Output the (x, y) coordinate of the center of the cell containing the given text.  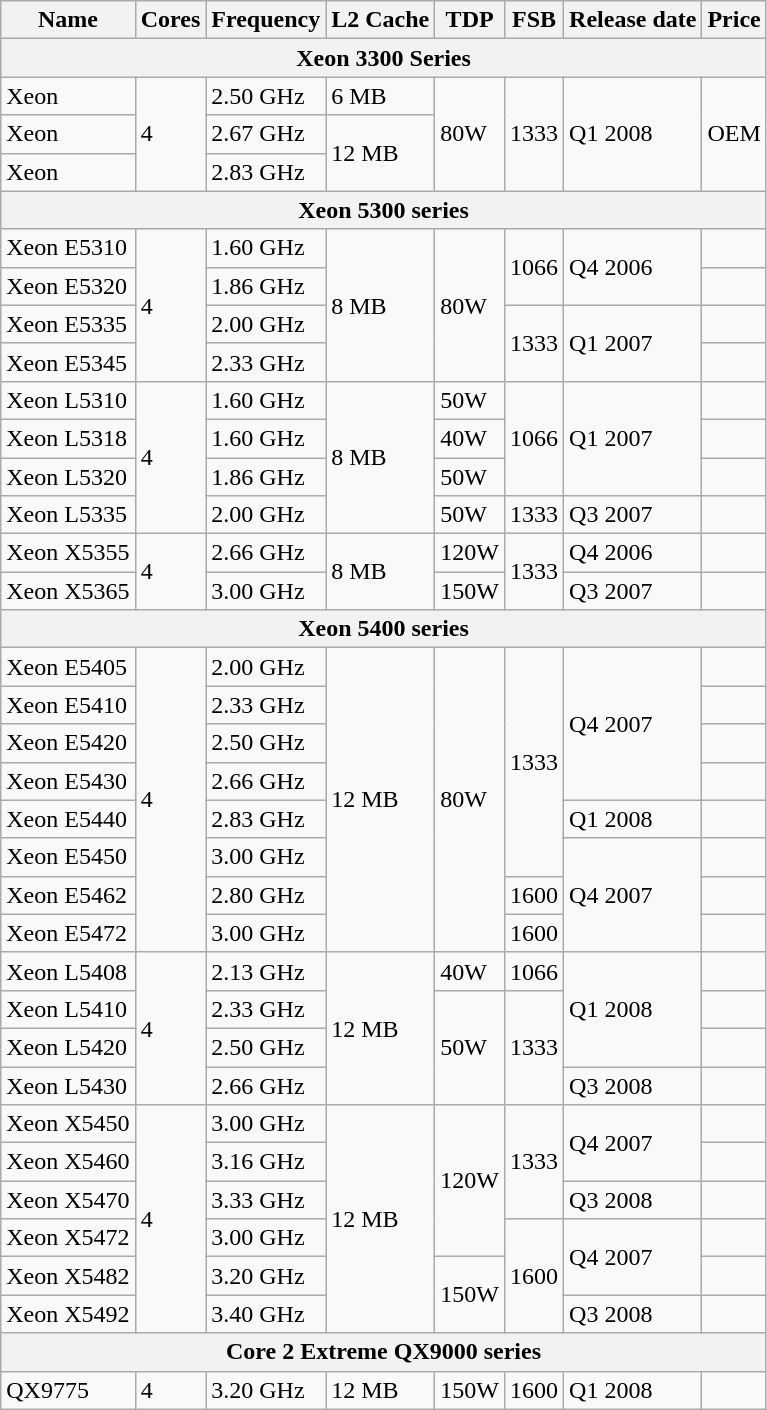
Xeon L5335 (68, 515)
Xeon E5335 (68, 324)
Xeon X5450 (68, 1124)
Price (734, 20)
Name (68, 20)
Xeon L5318 (68, 438)
Xeon E5410 (68, 705)
Xeon 3300 Series (384, 58)
Xeon X5470 (68, 1200)
2.67 GHz (266, 134)
Xeon E5420 (68, 743)
Xeon E5430 (68, 781)
Xeon X5355 (68, 553)
Xeon X5365 (68, 591)
Xeon E5310 (68, 248)
Xeon E5440 (68, 819)
3.33 GHz (266, 1200)
3.40 GHz (266, 1314)
Xeon 5300 series (384, 210)
Xeon L5420 (68, 1047)
2.80 GHz (266, 895)
Xeon 5400 series (384, 629)
Xeon L5310 (68, 400)
Xeon E5345 (68, 362)
3.16 GHz (266, 1162)
Core 2 Extreme QX9000 series (384, 1352)
Xeon E5462 (68, 895)
Cores (170, 20)
Xeon X5492 (68, 1314)
Xeon E5472 (68, 933)
Xeon L5320 (68, 477)
Xeon X5460 (68, 1162)
Xeon L5430 (68, 1085)
Xeon E5450 (68, 857)
Release date (633, 20)
Xeon X5472 (68, 1238)
TDP (470, 20)
QX9775 (68, 1390)
L2 Cache (380, 20)
Frequency (266, 20)
2.13 GHz (266, 971)
FSB (534, 20)
OEM (734, 134)
Xeon L5410 (68, 1009)
6 MB (380, 96)
Xeon E5405 (68, 667)
Xeon L5408 (68, 971)
Xeon E5320 (68, 286)
Xeon X5482 (68, 1276)
